Return the [X, Y] coordinate for the center point of the cell that contains the specified text.  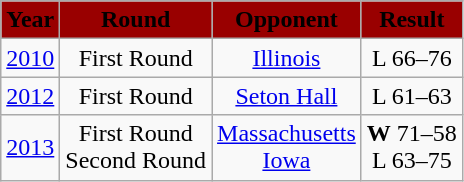
First RoundSecond Round [136, 148]
MassachusettsIowa [287, 148]
2012 [30, 96]
Year [30, 20]
L 61–63 [412, 96]
Seton Hall [287, 96]
Opponent [287, 20]
Result [412, 20]
Round [136, 20]
2010 [30, 58]
Illinois [287, 58]
W 71–58L 63–75 [412, 148]
2013 [30, 148]
L 66–76 [412, 58]
